Locate the cell with the specified text and output its [X, Y] center coordinate. 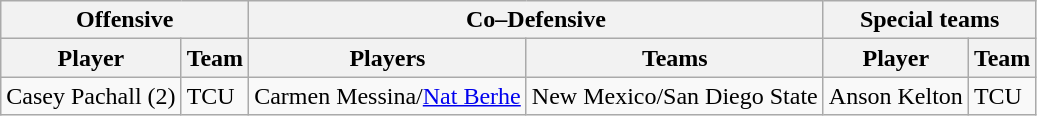
Casey Pachall (2) [91, 96]
Players [388, 58]
Offensive [125, 20]
Special teams [930, 20]
Teams [674, 58]
Carmen Messina/Nat Berhe [388, 96]
Anson Kelton [896, 96]
New Mexico/San Diego State [674, 96]
Co–Defensive [536, 20]
